Find where the given text appears and provide that cell's center as (X, Y) coordinate. 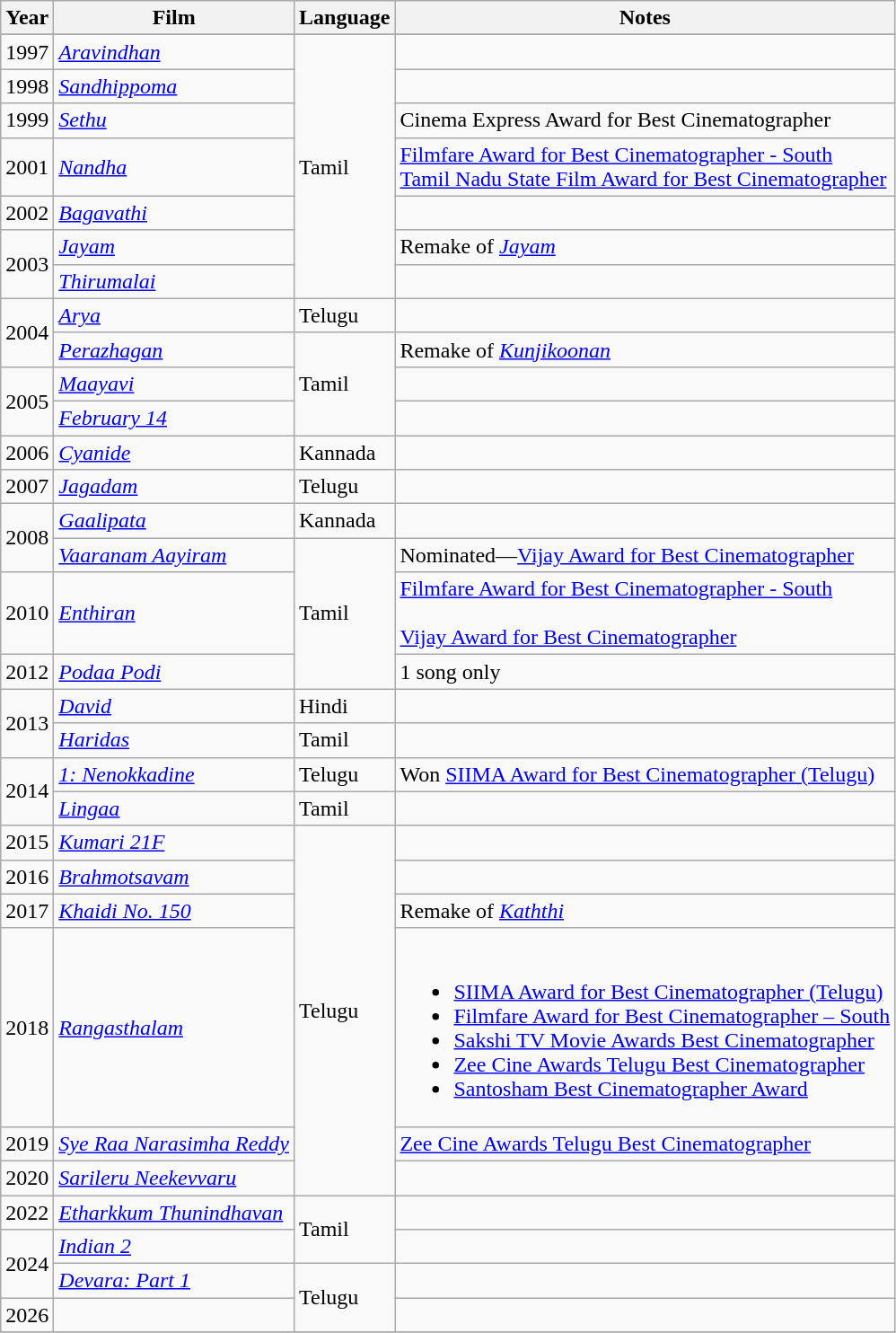
2004 (27, 332)
Lingaa (174, 808)
2017 (27, 911)
Year (27, 18)
Nandha (174, 167)
Notes (645, 18)
Language (344, 18)
Remake of Kaththi (645, 911)
Podaa Podi (174, 672)
1 song only (645, 672)
Vaaranam Aayiram (174, 555)
Rangasthalam (174, 1028)
2015 (27, 843)
Sandhippoma (174, 86)
2006 (27, 452)
2013 (27, 723)
Nominated—Vijay Award for Best Cinematographer (645, 555)
Etharkkum Thunindhavan (174, 1212)
Kumari 21F (174, 843)
February 14 (174, 418)
2014 (27, 791)
2022 (27, 1212)
Sethu (174, 120)
2024 (27, 1264)
Aravindhan (174, 52)
2005 (27, 401)
Perazhagan (174, 349)
2001 (27, 167)
1997 (27, 52)
2007 (27, 487)
Bagavathi (174, 213)
Cyanide (174, 452)
Film (174, 18)
2016 (27, 877)
Filmfare Award for Best Cinematographer - SouthTamil Nadu State Film Award for Best Cinematographer (645, 167)
Hindi (344, 706)
Devara: Part 1 (174, 1281)
Sarileru Neekevvaru (174, 1178)
Arya (174, 315)
Khaidi No. 150 (174, 911)
2026 (27, 1315)
2012 (27, 672)
Jayam (174, 247)
Remake of Jayam (645, 247)
2003 (27, 264)
David (174, 706)
Remake of Kunjikoonan (645, 349)
Won SIIMA Award for Best Cinematographer (Telugu) (645, 774)
2008 (27, 538)
Maayavi (174, 384)
Enthiran (174, 614)
2020 (27, 1178)
1: Nenokkadine (174, 774)
Sye Raa Narasimha Reddy (174, 1143)
Thirumalai (174, 281)
1998 (27, 86)
2002 (27, 213)
2018 (27, 1028)
Cinema Express Award for Best Cinematographer (645, 120)
2019 (27, 1143)
Jagadam (174, 487)
Haridas (174, 740)
Gaalipata (174, 521)
1999 (27, 120)
2010 (27, 614)
Indian 2 (174, 1247)
Brahmotsavam (174, 877)
Filmfare Award for Best Cinematographer - SouthVijay Award for Best Cinematographer (645, 614)
Zee Cine Awards Telugu Best Cinematographer (645, 1143)
